Find where the given text appears and provide that cell's center as (X, Y) coordinate. 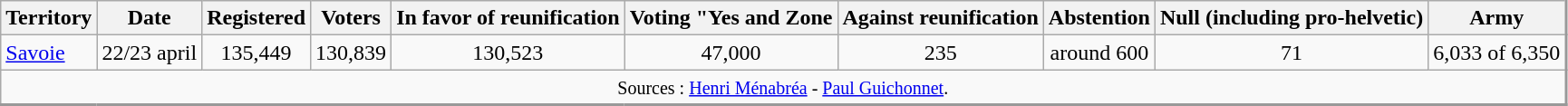
135,449 (256, 53)
6,033 of 6,350 (1497, 53)
71 (1291, 53)
Army (1497, 18)
235 (941, 53)
Abstention (1099, 18)
Against reunification (941, 18)
Date (150, 18)
47,000 (731, 53)
In favor of reunification (508, 18)
130,523 (508, 53)
22/23 april (150, 53)
Territory (49, 18)
Null (including pro-helvetic) (1291, 18)
around 600 (1099, 53)
Registered (256, 18)
Voting "Yes and Zone (731, 18)
130,839 (352, 53)
Sources : Henri Ménabréa - Paul Guichonnet. (783, 87)
Savoie (49, 53)
Voters (352, 18)
